Provide the (x, y) coordinate of the cell's center where the given text is located.  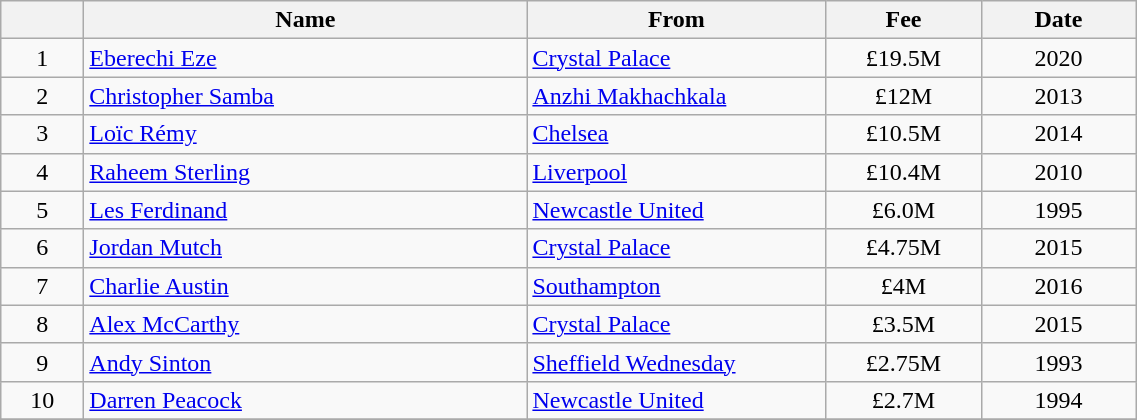
2 (42, 96)
Sheffield Wednesday (676, 362)
£4M (904, 286)
£10.5M (904, 134)
5 (42, 210)
£2.75M (904, 362)
Name (306, 20)
Eberechi Eze (306, 58)
1993 (1058, 362)
£4.75M (904, 248)
Raheem Sterling (306, 172)
Anzhi Makhachkala (676, 96)
Charlie Austin (306, 286)
6 (42, 248)
2013 (1058, 96)
3 (42, 134)
2020 (1058, 58)
Liverpool (676, 172)
£19.5M (904, 58)
10 (42, 400)
2016 (1058, 286)
2014 (1058, 134)
£12M (904, 96)
From (676, 20)
£6.0M (904, 210)
Christopher Samba (306, 96)
Alex McCarthy (306, 324)
Andy Sinton (306, 362)
Date (1058, 20)
9 (42, 362)
£2.7M (904, 400)
1 (42, 58)
Fee (904, 20)
8 (42, 324)
Jordan Mutch (306, 248)
Chelsea (676, 134)
7 (42, 286)
2010 (1058, 172)
Darren Peacock (306, 400)
Southampton (676, 286)
Les Ferdinand (306, 210)
1995 (1058, 210)
£10.4M (904, 172)
£3.5M (904, 324)
Loïc Rémy (306, 134)
4 (42, 172)
1994 (1058, 400)
